From the cell containing the given text, extract its center point as (X, Y) coordinate. 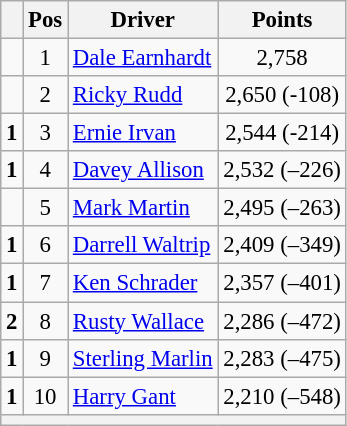
Harry Gant (143, 396)
Pos (46, 20)
Ken Schrader (143, 283)
8 (46, 321)
2,357 (–401) (282, 283)
9 (46, 358)
Points (282, 20)
Mark Martin (143, 208)
Darrell Waltrip (143, 245)
2,650 (-108) (282, 95)
2,210 (–548) (282, 396)
Driver (143, 20)
2,283 (–475) (282, 358)
2,758 (282, 58)
2,409 (–349) (282, 245)
Ricky Rudd (143, 95)
2,544 (-214) (282, 133)
6 (46, 245)
2,495 (–263) (282, 208)
5 (46, 208)
Davey Allison (143, 170)
Dale Earnhardt (143, 58)
Ernie Irvan (143, 133)
Rusty Wallace (143, 321)
2,286 (–472) (282, 321)
7 (46, 283)
4 (46, 170)
Sterling Marlin (143, 358)
10 (46, 396)
3 (46, 133)
2,532 (–226) (282, 170)
